Provide the (x, y) coordinate of the cell's center where the given text is located.  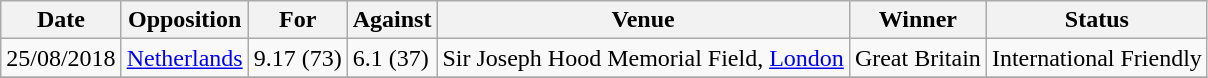
25/08/2018 (61, 58)
For (298, 20)
Great Britain (918, 58)
Date (61, 20)
Netherlands (184, 58)
International Friendly (1096, 58)
6.1 (37) (392, 58)
Opposition (184, 20)
Status (1096, 20)
Venue (643, 20)
Winner (918, 20)
Against (392, 20)
9.17 (73) (298, 58)
Sir Joseph Hood Memorial Field, London (643, 58)
